Detect which cell encompasses the target text, then output its [X, Y] center coordinate. 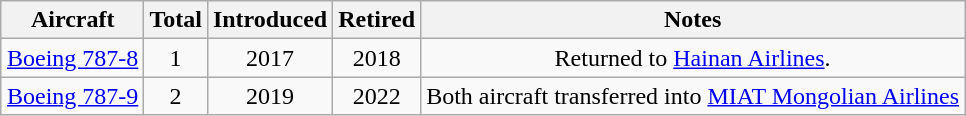
2022 [377, 96]
1 [176, 58]
Retired [377, 20]
Introduced [270, 20]
Notes [693, 20]
2018 [377, 58]
2019 [270, 96]
Boeing 787-9 [72, 96]
Total [176, 20]
2017 [270, 58]
Boeing 787-8 [72, 58]
Both aircraft transferred into MIAT Mongolian Airlines [693, 96]
Returned to Hainan Airlines. [693, 58]
2 [176, 96]
Aircraft [72, 20]
